Find where the given text appears and provide that cell's center as (X, Y) coordinate. 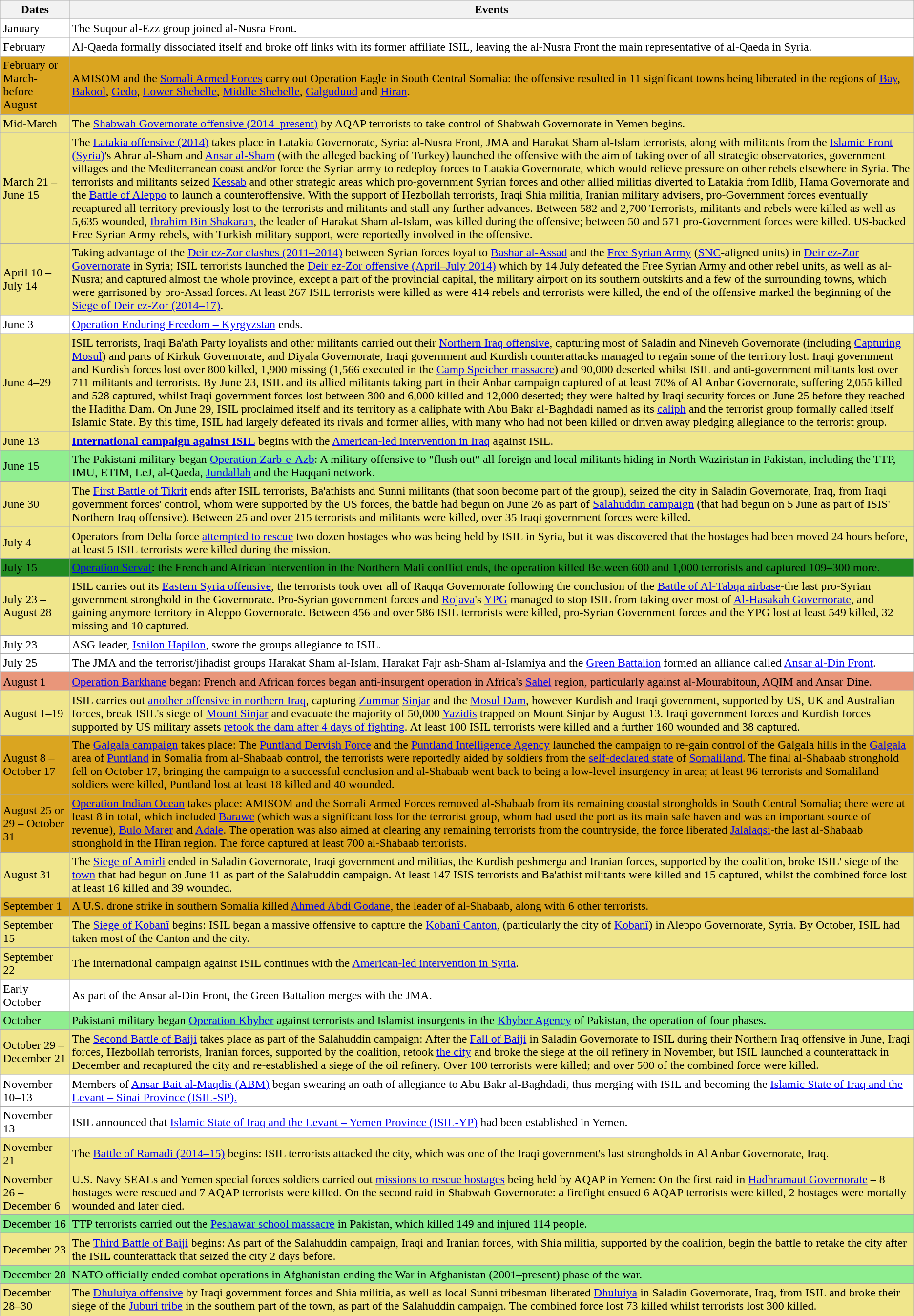
July 25 (35, 663)
The international campaign against ISIL continues with the American-led intervention in Syria. (492, 963)
October (35, 1020)
December 16 (35, 1224)
ISIL announced that Islamic State of Iraq and the Levant – Yemen Province (ISIL-YP) had been established in Yemen. (492, 1122)
November 26 – December 6 (35, 1192)
Mid-March (35, 124)
November 10–13 (35, 1090)
December 28–30 (35, 1300)
July 4 (35, 542)
June 4–29 (35, 382)
February (35, 47)
International campaign against ISIL begins with the American-led intervention in Iraq against ISIL. (492, 440)
December 28 (35, 1274)
June 3 (35, 324)
NATO officially ended combat operations in Afghanistan ending the War in Afghanistan (2001–present) phase of the war. (492, 1274)
August 1–19 (35, 713)
September 1 (35, 906)
June 13 (35, 440)
August 8 – October 17 (35, 765)
Early October (35, 995)
July 15 (35, 568)
November 13 (35, 1122)
October 29 – December 21 (35, 1052)
Events (492, 10)
February or March-before August (35, 85)
December 23 (35, 1249)
September 22 (35, 963)
March 21 – June 15 (35, 188)
July 23 – August 28 (35, 606)
September 15 (35, 932)
August 25 or 29 – October 31 (35, 823)
A U.S. drone strike in southern Somalia killed Ahmed Abdi Godane, the leader of al-Shabaab, along with 6 other terrorists. (492, 906)
August 31 (35, 875)
ASG leader, Isnilon Hapilon, swore the groups allegiance to ISIL. (492, 645)
The Shabwah Governorate offensive (2014–present) by AQAP terrorists to take control of Shabwah Governorate in Yemen begins. (492, 124)
June 30 (35, 504)
June 15 (35, 466)
November 21 (35, 1154)
August 1 (35, 682)
January (35, 28)
Pakistani military began Operation Khyber against terrorists and Islamist insurgents in the Khyber Agency of Pakistan, the operation of four phases. (492, 1020)
July 23 (35, 645)
Dates (35, 10)
The Suqour al-Ezz group joined al-Nusra Front. (492, 28)
Operation Enduring Freedom – Kyrgyzstan ends. (492, 324)
April 10 – July 14 (35, 279)
TTP terrorists carried out the Peshawar school massacre in Pakistan, which killed 149 and injured 114 people. (492, 1224)
As part of the Ansar al-Din Front, the Green Battalion merges with the JMA. (492, 995)
